Search for the cell housing the specified text and yield its (x, y) center coordinate. 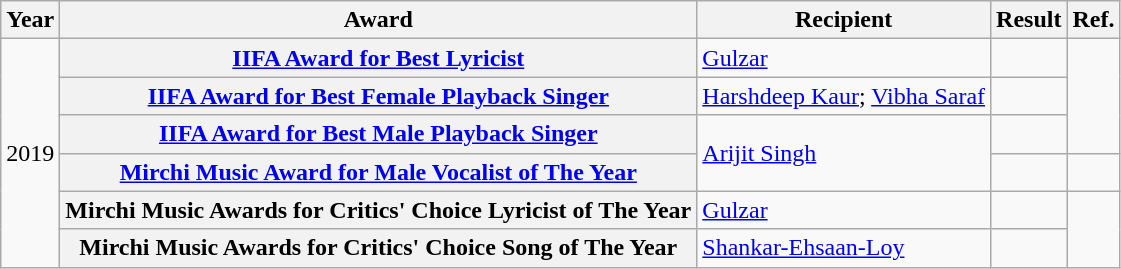
Recipient (844, 20)
IIFA Award for Best Female Playback Singer (378, 96)
Arijit Singh (844, 153)
Shankar-Ehsaan-Loy (844, 248)
Year (30, 20)
IIFA Award for Best Lyricist (378, 58)
IIFA Award for Best Male Playback Singer (378, 134)
Result (1029, 20)
Mirchi Music Awards for Critics' Choice Song of The Year (378, 248)
2019 (30, 153)
Mirchi Music Awards for Critics' Choice Lyricist of The Year (378, 210)
Ref. (1094, 20)
Mirchi Music Award for Male Vocalist of The Year (378, 172)
Harshdeep Kaur; Vibha Saraf (844, 96)
Award (378, 20)
